For the text-containing cell, return its midpoint in (X, Y) coordinate format. 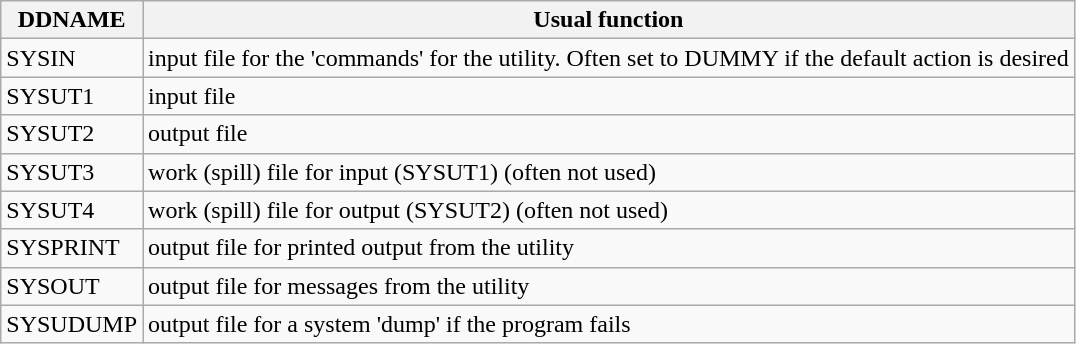
work (spill) file for output (SYSUT2) (often not used) (609, 210)
SYSPRINT (72, 248)
output file for messages from the utility (609, 286)
SYSIN (72, 58)
SYSUT4 (72, 210)
SYSOUT (72, 286)
work (spill) file for input (SYSUT1) (often not used) (609, 172)
SYSUT1 (72, 96)
output file (609, 134)
input file (609, 96)
SYSUT2 (72, 134)
SYSUT3 (72, 172)
input file for the 'commands' for the utility. Often set to DUMMY if the default action is desired (609, 58)
output file for a system 'dump' if the program fails (609, 324)
output file for printed output from the utility (609, 248)
SYSUDUMP (72, 324)
Usual function (609, 20)
DDNAME (72, 20)
